Determine the [x, y] coordinate at the center of the cell enclosing the given text.  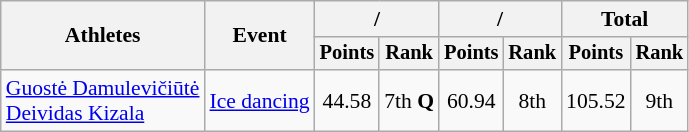
8th [532, 100]
Athletes [103, 36]
Guostė Damulevičiūtė Deividas Kizala [103, 100]
Ice dancing [260, 100]
60.94 [471, 100]
9th [660, 100]
105.52 [596, 100]
Event [260, 36]
Total [624, 19]
44.58 [347, 100]
7th Q [409, 100]
